Locate the cell with the specified text and output its (x, y) center coordinate. 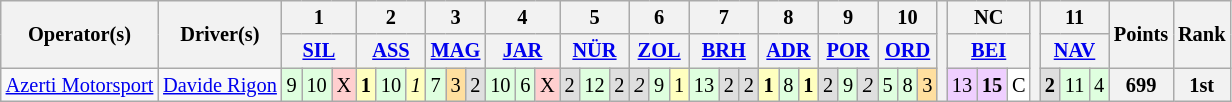
NC (988, 17)
ORD (908, 51)
15 (992, 85)
Azerti Motorsport (80, 85)
1st (1202, 85)
Operator(s) (80, 34)
699 (1141, 85)
NÜR (595, 51)
C (1018, 85)
Driver(s) (220, 34)
JAR (522, 51)
BRH (724, 51)
Points (1141, 34)
ADR (789, 51)
MAG (456, 51)
SIL (319, 51)
NAV (1074, 51)
Davide Rigon (220, 85)
ASS (391, 51)
BEI (988, 51)
12 (594, 85)
ZOL (659, 51)
POR (848, 51)
Rank (1202, 34)
